Output the (X, Y) coordinate of the center of the cell containing the given text.  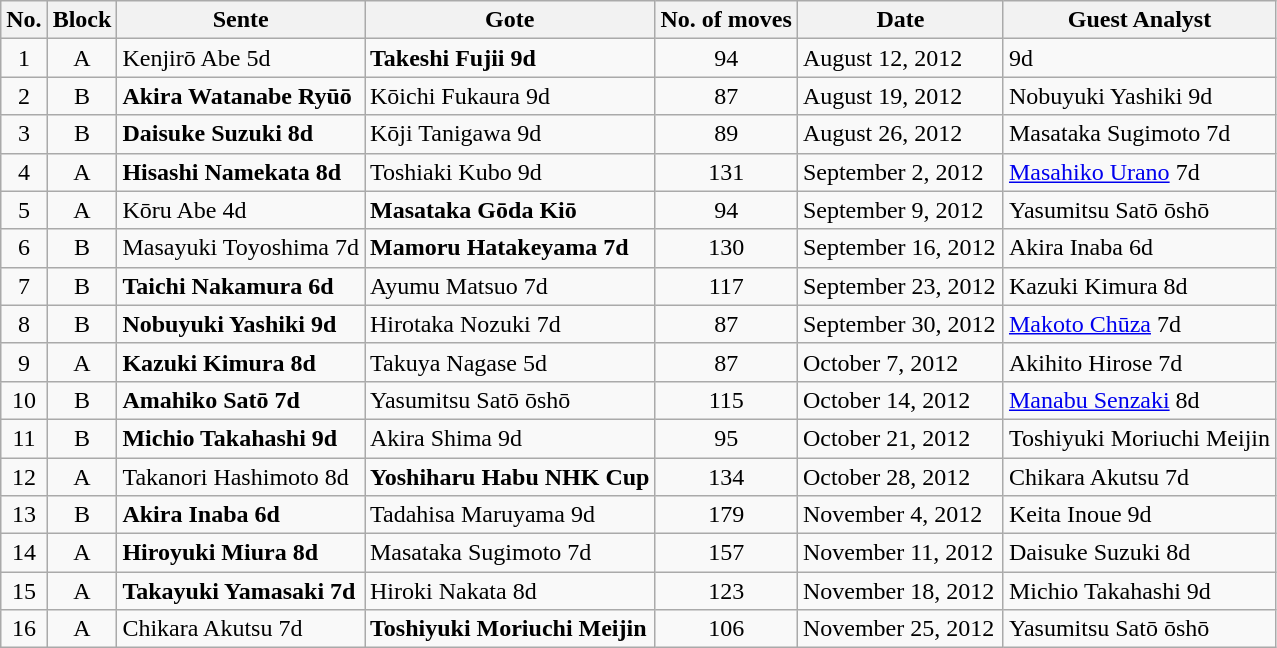
Takeshi Fujii 9d (510, 58)
12 (24, 477)
August 26, 2012 (900, 134)
Keita Inoue 9d (1139, 515)
October 14, 2012 (900, 400)
Sente (241, 20)
No. of moves (726, 20)
Takayuki Yamasaki 7d (241, 591)
September 30, 2012 (900, 324)
8 (24, 324)
Amahiko Satō 7d (241, 400)
Gote (510, 20)
November 11, 2012 (900, 553)
November 18, 2012 (900, 591)
Makoto Chūza 7d (1139, 324)
106 (726, 629)
Ayumu Matsuo 7d (510, 286)
1 (24, 58)
September 2, 2012 (900, 172)
Akihito Hirose 7d (1139, 362)
Masayuki Toyoshima 7d (241, 248)
Manabu Senzaki 8d (1139, 400)
9d (1139, 58)
5 (24, 210)
Date (900, 20)
10 (24, 400)
179 (726, 515)
Guest Analyst (1139, 20)
14 (24, 553)
November 25, 2012 (900, 629)
131 (726, 172)
October 21, 2012 (900, 438)
Kenjirō Abe 5d (241, 58)
134 (726, 477)
Tadahisa Maruyama 9d (510, 515)
September 16, 2012 (900, 248)
Taichi Nakamura 6d (241, 286)
Mamoru Hatakeyama 7d (510, 248)
130 (726, 248)
Hiroyuki Miura 8d (241, 553)
7 (24, 286)
3 (24, 134)
2 (24, 96)
Kōichi Fukaura 9d (510, 96)
Takuya Nagase 5d (510, 362)
October 7, 2012 (900, 362)
No. (24, 20)
October 28, 2012 (900, 477)
Takanori Hashimoto 8d (241, 477)
123 (726, 591)
9 (24, 362)
Kōji Tanigawa 9d (510, 134)
Masahiko Urano 7d (1139, 172)
95 (726, 438)
Kōru Abe 4d (241, 210)
89 (726, 134)
August 19, 2012 (900, 96)
13 (24, 515)
August 12, 2012 (900, 58)
4 (24, 172)
Hisashi Namekata 8d (241, 172)
6 (24, 248)
Hiroki Nakata 8d (510, 591)
Yoshiharu Habu NHK Cup (510, 477)
November 4, 2012 (900, 515)
16 (24, 629)
115 (726, 400)
11 (24, 438)
Block (82, 20)
Hirotaka Nozuki 7d (510, 324)
Akira Shima 9d (510, 438)
Akira Watanabe Ryūō (241, 96)
September 9, 2012 (900, 210)
15 (24, 591)
Masataka Gōda Kiō (510, 210)
157 (726, 553)
Toshiaki Kubo 9d (510, 172)
September 23, 2012 (900, 286)
117 (726, 286)
